Search for the cell housing the specified text and yield its (x, y) center coordinate. 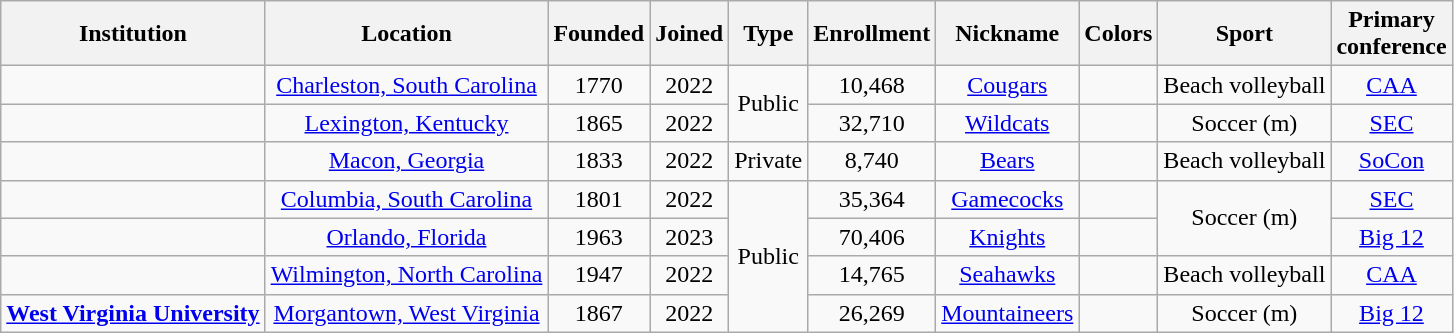
Type (768, 34)
8,740 (872, 161)
Founded (599, 34)
Private (768, 161)
Orlando, Florida (406, 237)
1770 (599, 85)
Charleston, South Carolina (406, 85)
Enrollment (872, 34)
Mountaineers (1008, 313)
Wildcats (1008, 123)
70,406 (872, 237)
West Virginia University (133, 313)
Morgantown, West Virginia (406, 313)
Seahawks (1008, 275)
Nickname (1008, 34)
SoCon (1392, 161)
Wilmington, North Carolina (406, 275)
26,269 (872, 313)
35,364 (872, 199)
1865 (599, 123)
Lexington, Kentucky (406, 123)
32,710 (872, 123)
Knights (1008, 237)
1947 (599, 275)
Macon, Georgia (406, 161)
Institution (133, 34)
1867 (599, 313)
Joined (690, 34)
10,468 (872, 85)
Columbia, South Carolina (406, 199)
Colors (1118, 34)
1833 (599, 161)
Bears (1008, 161)
Primaryconference (1392, 34)
1963 (599, 237)
1801 (599, 199)
14,765 (872, 275)
Location (406, 34)
Sport (1244, 34)
2023 (690, 237)
Gamecocks (1008, 199)
Cougars (1008, 85)
